Identify which cell holds the provided text, then report its (X, Y) central coordinate. 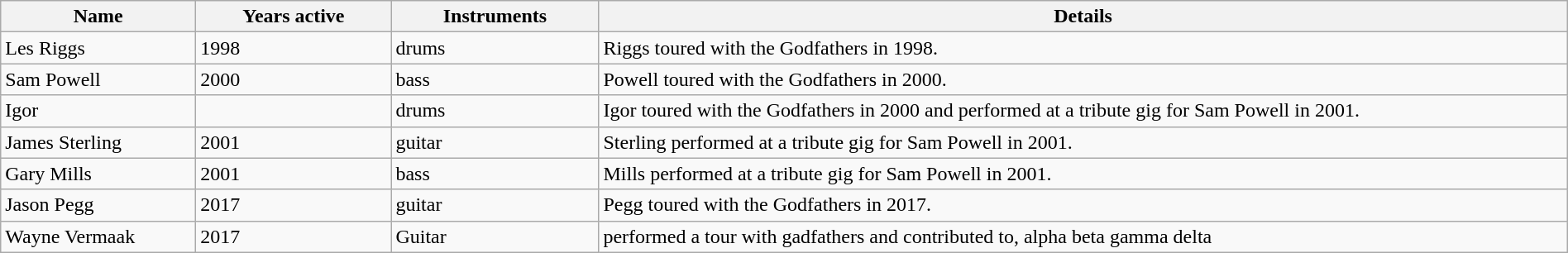
Gary Mills (98, 174)
performed a tour with gadfathers and contributed to, alpha beta gamma delta (1083, 236)
Pegg toured with the Godfathers in 2017. (1083, 205)
2000 (294, 79)
Name (98, 17)
Igor (98, 111)
Les Riggs (98, 48)
Sam Powell (98, 79)
Mills performed at a tribute gig for Sam Powell in 2001. (1083, 174)
Jason Pegg (98, 205)
Wayne Vermaak (98, 236)
Instruments (495, 17)
Guitar (495, 236)
Riggs toured with the Godfathers in 1998. (1083, 48)
Igor toured with the Godfathers in 2000 and performed at a tribute gig for Sam Powell in 2001. (1083, 111)
Details (1083, 17)
Years active (294, 17)
1998 (294, 48)
Sterling performed at a tribute gig for Sam Powell in 2001. (1083, 142)
James Sterling (98, 142)
Powell toured with the Godfathers in 2000. (1083, 79)
